Find where the given text appears and provide that cell's center as [X, Y] coordinate. 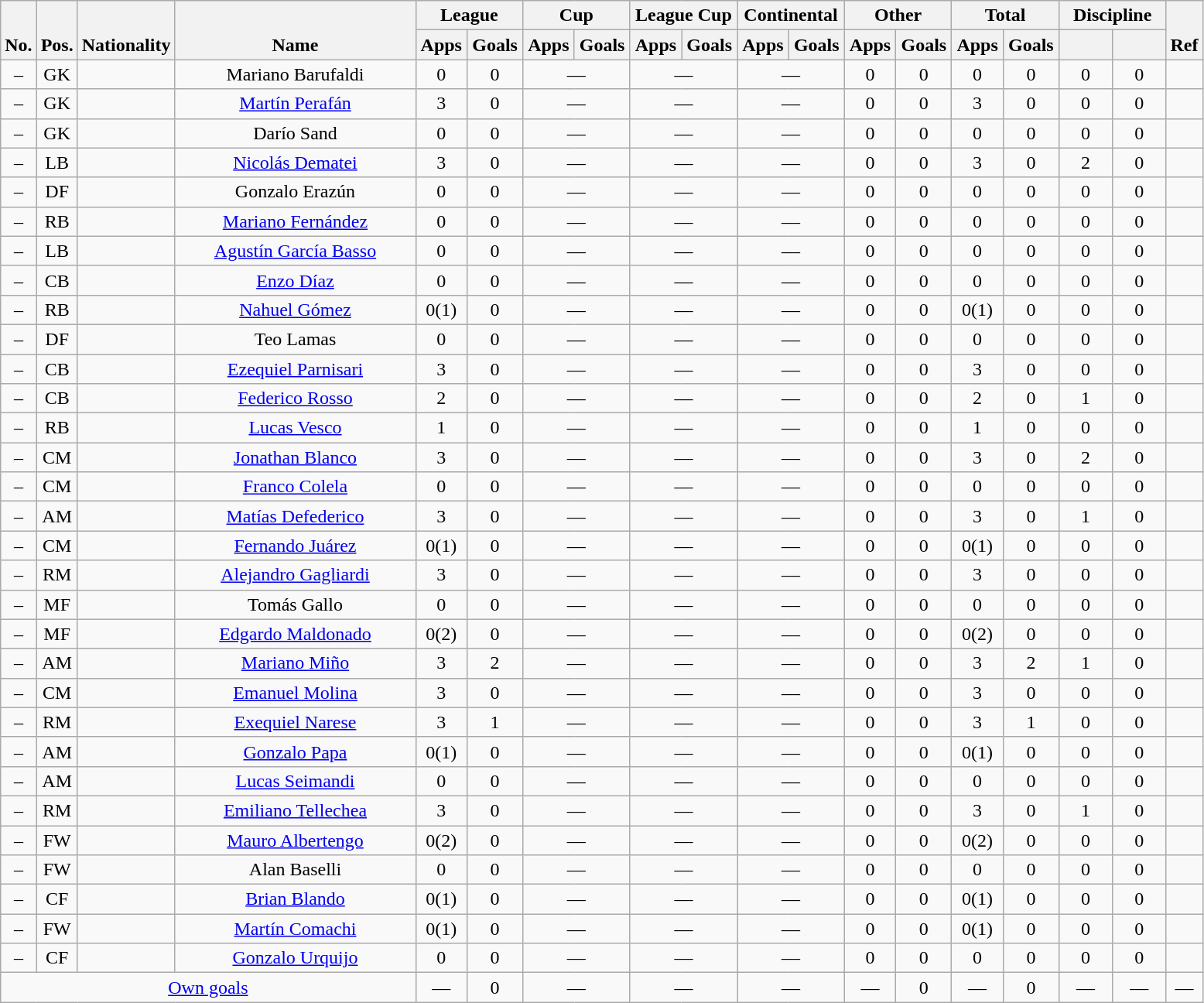
Mariano Barufaldi [296, 74]
Darío Sand [296, 133]
Nationality [126, 30]
Lucas Vesco [296, 428]
Alan Baselli [296, 870]
Martín Perafán [296, 104]
Emanuel Molina [296, 693]
Enzo Díaz [296, 280]
Pos. [57, 30]
Gonzalo Papa [296, 751]
Teo Lamas [296, 339]
Gonzalo Erazún [296, 192]
Name [296, 30]
Ezequiel Parnisari [296, 369]
Franco Colela [296, 487]
Mariano Fernández [296, 221]
Mariano Miño [296, 663]
No. [19, 30]
Matías Defederico [296, 516]
Gonzalo Urquijo [296, 958]
Discipline [1113, 15]
Martín Comachi [296, 929]
League Cup [684, 15]
Edgardo Maldonado [296, 634]
Total [1006, 15]
Exequiel Narese [296, 722]
Mauro Albertengo [296, 840]
League [469, 15]
Fernando Juárez [296, 546]
Lucas Seimandi [296, 781]
Federico Rosso [296, 399]
Cup [577, 15]
Ref [1184, 30]
Emiliano Tellechea [296, 810]
Jonathan Blanco [296, 457]
Brian Blando [296, 899]
Agustín García Basso [296, 251]
Continental [791, 15]
Nicolás Dematei [296, 163]
Own goals [208, 988]
Alejandro Gagliardi [296, 575]
Other [898, 15]
Nahuel Gómez [296, 310]
Tomás Gallo [296, 604]
